Locate the cell with the specified text and output its (x, y) center coordinate. 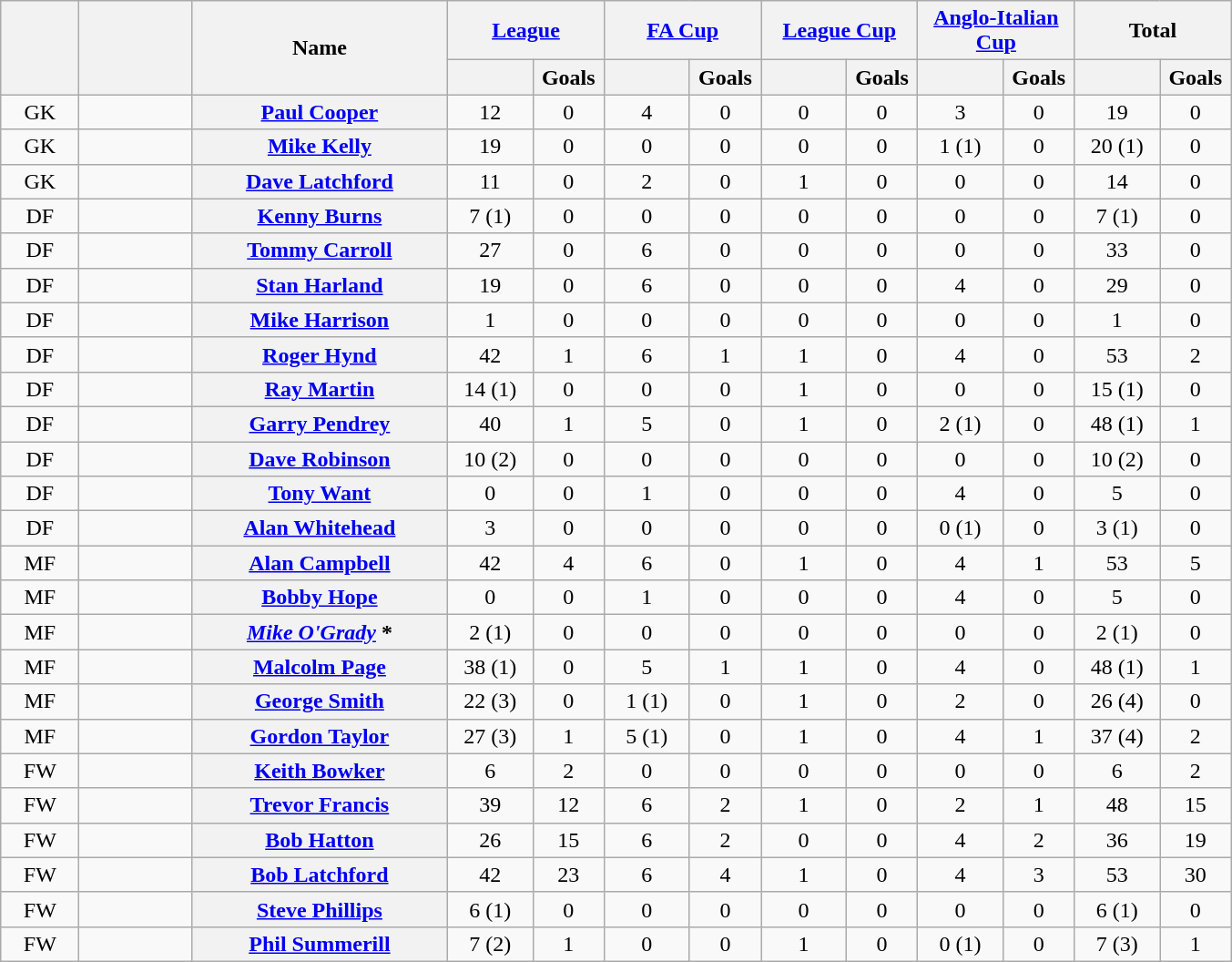
27 (490, 251)
Dave Latchford (319, 181)
FA Cup (683, 31)
Alan Campbell (319, 563)
33 (1117, 251)
7 (3) (1117, 944)
39 (490, 805)
27 (3) (490, 736)
48 (1117, 805)
Gordon Taylor (319, 736)
14 (1117, 181)
14 (1) (490, 389)
38 (1) (490, 667)
3 (1) (1117, 528)
Kenny Burns (319, 216)
League (525, 31)
Bob Latchford (319, 875)
Stan Harland (319, 285)
7 (2) (490, 944)
Bobby Hope (319, 598)
26 (490, 840)
36 (1117, 840)
Keith Bowker (319, 771)
Mike Harrison (319, 320)
Alan Whitehead (319, 528)
George Smith (319, 701)
Steve Phillips (319, 909)
Total (1153, 31)
Mike Kelly (319, 147)
Trevor Francis (319, 805)
Phil Summerill (319, 944)
Mike O'Grady * (319, 632)
23 (568, 875)
29 (1117, 285)
Dave Robinson (319, 458)
37 (4) (1117, 736)
Malcolm Page (319, 667)
Garry Pendrey (319, 424)
20 (1) (1117, 147)
Tony Want (319, 494)
Paul Cooper (319, 112)
26 (4) (1117, 701)
15 (1) (1117, 389)
5 (1) (647, 736)
League Cup (840, 31)
40 (490, 424)
Ray Martin (319, 389)
30 (1196, 875)
Bob Hatton (319, 840)
Tommy Carroll (319, 251)
Anglo-Italian Cup (996, 31)
22 (3) (490, 701)
Name (319, 47)
11 (490, 181)
Roger Hynd (319, 354)
